Provide the [X, Y] coordinate of the cell's center where the given text is located.  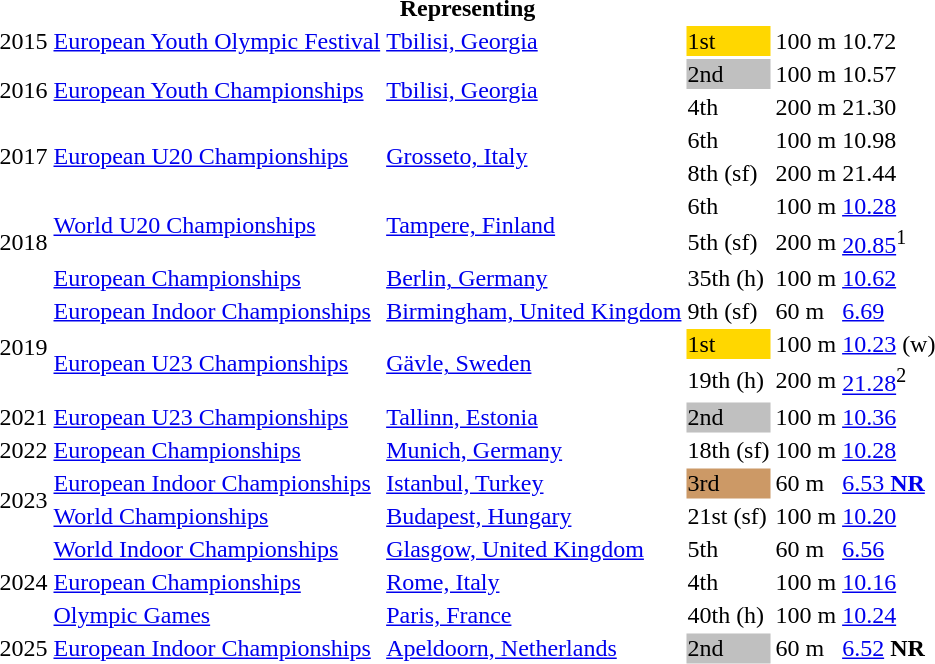
19th (h) [728, 380]
World Indoor Championships [217, 549]
Istanbul, Turkey [534, 483]
Olympic Games [217, 615]
Budapest, Hungary [534, 516]
40th (h) [728, 615]
Glasgow, United Kingdom [534, 549]
Rome, Italy [534, 582]
9th (sf) [728, 311]
European U20 Championships [217, 156]
35th (h) [728, 278]
Tallinn, Estonia [534, 417]
3rd [728, 483]
21st (sf) [728, 516]
Tampere, Finland [534, 226]
World U20 Championships [217, 226]
European Youth Championships [217, 90]
Paris, France [534, 615]
World Championships [217, 516]
18th (sf) [728, 450]
Grosseto, Italy [534, 156]
Munich, Germany [534, 450]
Berlin, Germany [534, 278]
Apeldoorn, Netherlands [534, 648]
European Youth Olympic Festival [217, 41]
5th (sf) [728, 242]
8th (sf) [728, 173]
Gävle, Sweden [534, 364]
5th [728, 549]
Birmingham, United Kingdom [534, 311]
